Output the [x, y] coordinate of the center of the cell containing the given text.  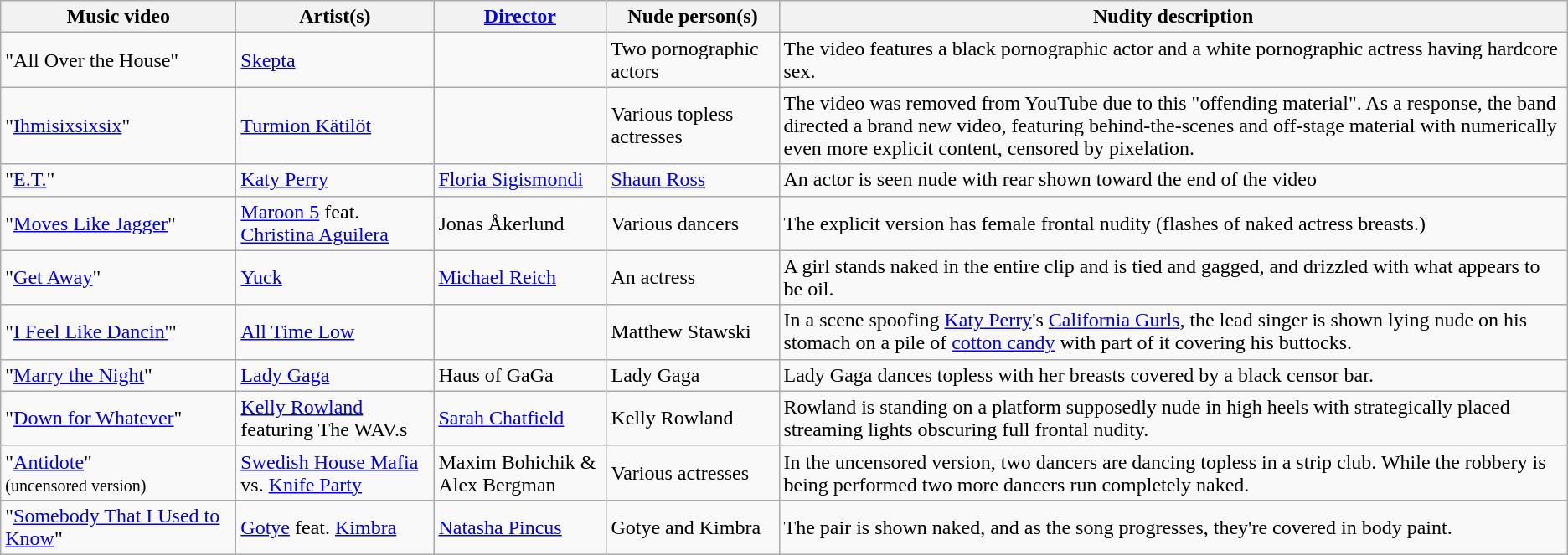
Katy Perry [335, 180]
The explicit version has female frontal nudity (flashes of naked actress breasts.) [1173, 223]
"Get Away" [119, 278]
Two pornographic actors [693, 60]
Maxim Bohichik & Alex Bergman [520, 472]
Various actresses [693, 472]
Rowland is standing on a platform supposedly nude in high heels with strategically placed streaming lights obscuring full frontal nudity. [1173, 419]
Matthew Stawski [693, 331]
"Down for Whatever" [119, 419]
Turmion Kätilöt [335, 126]
"Moves Like Jagger" [119, 223]
Maroon 5 feat. Christina Aguilera [335, 223]
"Antidote"(uncensored version) [119, 472]
Kelly Rowland featuring The WAV.s [335, 419]
"Somebody That I Used to Know" [119, 527]
Artist(s) [335, 17]
Haus of GaGa [520, 375]
An actor is seen nude with rear shown toward the end of the video [1173, 180]
An actress [693, 278]
A girl stands naked in the entire clip and is tied and gagged, and drizzled with what appears to be oil. [1173, 278]
Nude person(s) [693, 17]
Various dancers [693, 223]
Sarah Chatfield [520, 419]
The video features a black pornographic actor and a white pornographic actress having hardcore sex. [1173, 60]
Lady Gaga dances topless with her breasts covered by a black censor bar. [1173, 375]
Various topless actresses [693, 126]
"All Over the House" [119, 60]
Music video [119, 17]
Nudity description [1173, 17]
Yuck [335, 278]
Director [520, 17]
Gotye and Kimbra [693, 527]
Swedish House Mafia vs. Knife Party [335, 472]
The pair is shown naked, and as the song progresses, they're covered in body paint. [1173, 527]
"Ihmisixsixsix" [119, 126]
Michael Reich [520, 278]
Skepta [335, 60]
"Marry the Night" [119, 375]
Floria Sigismondi [520, 180]
Gotye feat. Kimbra [335, 527]
Jonas Åkerlund [520, 223]
Natasha Pincus [520, 527]
Kelly Rowland [693, 419]
Shaun Ross [693, 180]
"I Feel Like Dancin'" [119, 331]
All Time Low [335, 331]
"E.T." [119, 180]
